Return (x, y) of the center of cell containing provided text 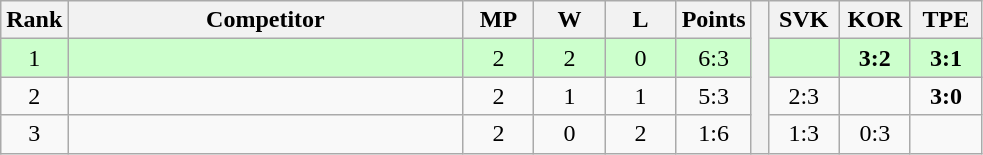
0:3 (874, 134)
W (570, 20)
1:3 (804, 134)
SVK (804, 20)
3:0 (946, 96)
MP (498, 20)
Points (714, 20)
TPE (946, 20)
6:3 (714, 58)
3 (34, 134)
3:2 (874, 58)
2:3 (804, 96)
L (640, 20)
Rank (34, 20)
1:6 (714, 134)
3:1 (946, 58)
KOR (874, 20)
Competitor (266, 20)
5:3 (714, 96)
